Return the (X, Y) coordinate for the center point of the cell that contains the specified text.  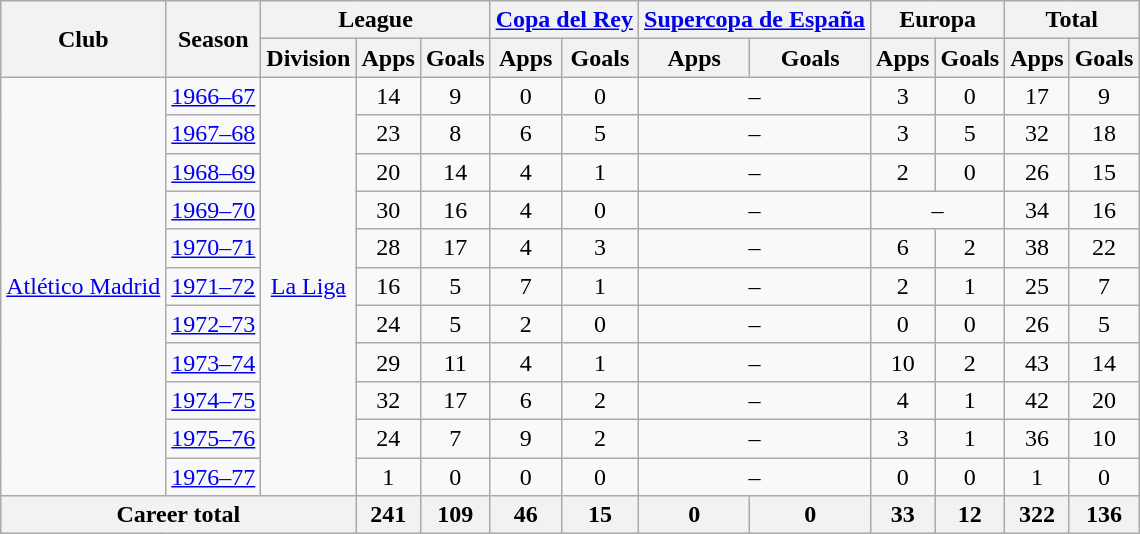
22 (1104, 248)
Copa del Rey (564, 20)
Atlético Madrid (84, 286)
38 (1037, 248)
12 (970, 515)
Supercopa de España (755, 20)
1971–72 (214, 286)
29 (388, 362)
Total (1072, 20)
109 (455, 515)
League (376, 20)
1969–70 (214, 210)
46 (526, 515)
1972–73 (214, 324)
18 (1104, 134)
1967–68 (214, 134)
1974–75 (214, 400)
1968–69 (214, 172)
1973–74 (214, 362)
136 (1104, 515)
Club (84, 39)
Europa (938, 20)
1975–76 (214, 438)
322 (1037, 515)
241 (388, 515)
1966–67 (214, 96)
Division (308, 58)
1970–71 (214, 248)
36 (1037, 438)
23 (388, 134)
8 (455, 134)
Career total (178, 515)
33 (903, 515)
42 (1037, 400)
Season (214, 39)
30 (388, 210)
28 (388, 248)
La Liga (308, 286)
34 (1037, 210)
25 (1037, 286)
43 (1037, 362)
11 (455, 362)
1976–77 (214, 477)
